Search for the cell housing the specified text and yield its (X, Y) center coordinate. 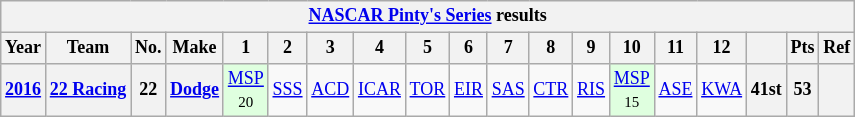
TOR (427, 90)
2016 (24, 90)
5 (427, 48)
1 (246, 48)
7 (508, 48)
SSS (288, 90)
MSP15 (632, 90)
10 (632, 48)
8 (551, 48)
4 (380, 48)
ICAR (380, 90)
Team (88, 48)
No. (148, 48)
ASE (676, 90)
9 (592, 48)
ACD (330, 90)
Pts (802, 48)
41st (766, 90)
11 (676, 48)
CTR (551, 90)
53 (802, 90)
Make (195, 48)
SAS (508, 90)
MSP20 (246, 90)
Dodge (195, 90)
Year (24, 48)
NASCAR Pinty's Series results (428, 16)
Ref (837, 48)
EIR (469, 90)
22 (148, 90)
22 Racing (88, 90)
KWA (722, 90)
12 (722, 48)
6 (469, 48)
3 (330, 48)
RIS (592, 90)
2 (288, 48)
